Detect which cell encompasses the target text, then output its (X, Y) center coordinate. 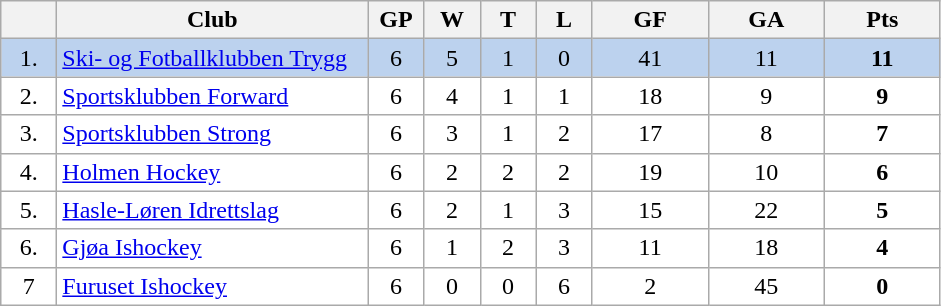
8 (766, 134)
6. (29, 248)
15 (650, 210)
Pts (882, 20)
17 (650, 134)
2. (29, 96)
Club (212, 20)
GP (396, 20)
22 (766, 210)
41 (650, 58)
3. (29, 134)
Sportsklubben Strong (212, 134)
T (508, 20)
Holmen Hockey (212, 172)
GA (766, 20)
GF (650, 20)
4. (29, 172)
L (564, 20)
Hasle-Løren Idrettslag (212, 210)
5. (29, 210)
45 (766, 286)
Ski- og Fotballklubben Trygg (212, 58)
Gjøa Ishockey (212, 248)
1. (29, 58)
10 (766, 172)
Sportsklubben Forward (212, 96)
Furuset Ishockey (212, 286)
W (452, 20)
19 (650, 172)
